Pinpoint the cell where the given text exists, returning its [X, Y] midpoint coordinate. 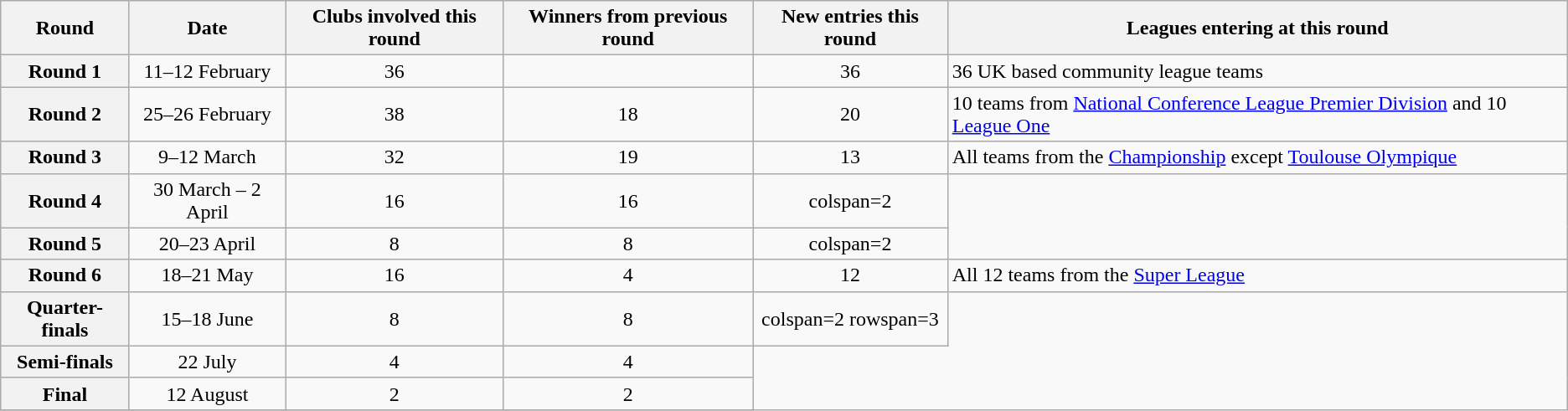
32 [395, 157]
Final [65, 393]
18 [628, 114]
Round 4 [65, 201]
13 [850, 157]
20 [850, 114]
Semi-finals [65, 362]
36 UK based community league teams [1257, 71]
Clubs involved this round [395, 28]
30 March – 2 April [208, 201]
Round 2 [65, 114]
11–12 February [208, 71]
Round 5 [65, 244]
colspan=2 rowspan=3 [850, 318]
Round 3 [65, 157]
Round 1 [65, 71]
New entries this round [850, 28]
All teams from the Championship except Toulouse Olympique [1257, 157]
Leagues entering at this round [1257, 28]
12 August [208, 393]
Round 6 [65, 275]
19 [628, 157]
10 teams from National Conference League Premier Division and 10 League One [1257, 114]
Winners from previous round [628, 28]
15–18 June [208, 318]
22 July [208, 362]
20–23 April [208, 244]
25–26 February [208, 114]
9–12 March [208, 157]
All 12 teams from the Super League [1257, 275]
Round [65, 28]
18–21 May [208, 275]
Date [208, 28]
Quarter-finals [65, 318]
38 [395, 114]
12 [850, 275]
